Pinpoint the cell where the given text exists, returning its (X, Y) midpoint coordinate. 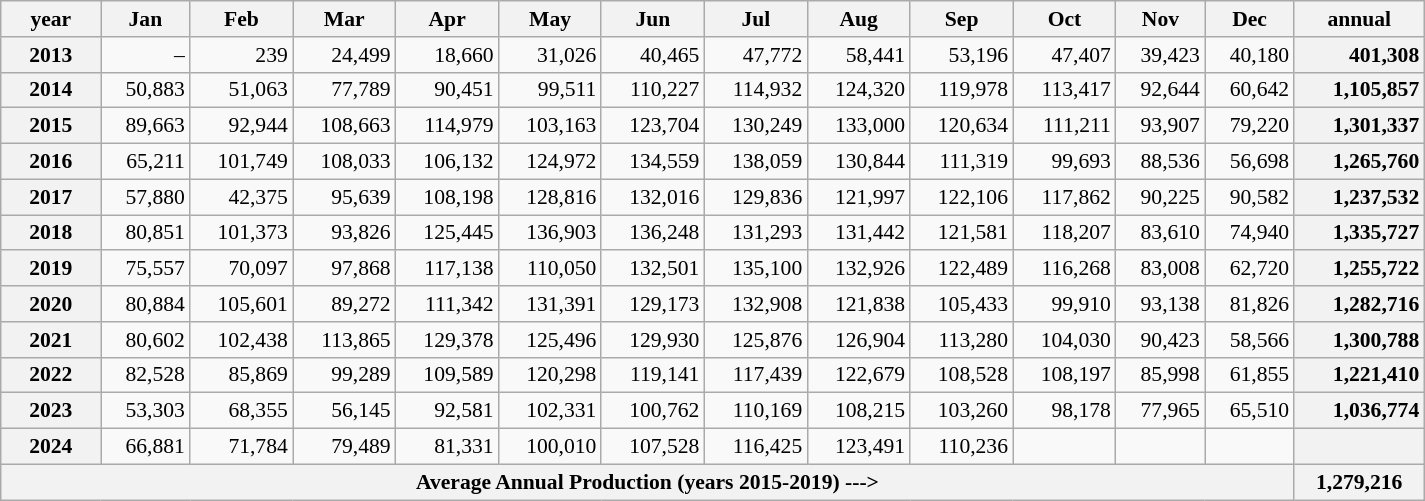
99,511 (550, 90)
70,097 (242, 269)
110,169 (756, 411)
113,280 (962, 340)
121,838 (858, 304)
39,423 (1160, 55)
131,293 (756, 233)
136,903 (550, 233)
108,663 (344, 126)
108,033 (344, 162)
Feb (242, 19)
128,816 (550, 197)
120,298 (550, 375)
108,197 (1064, 375)
132,908 (756, 304)
114,979 (448, 126)
103,163 (550, 126)
2018 (51, 233)
1,300,788 (1359, 340)
65,211 (146, 162)
130,249 (756, 126)
108,198 (448, 197)
40,465 (652, 55)
125,876 (756, 340)
90,225 (1160, 197)
82,528 (146, 375)
90,582 (1250, 197)
129,930 (652, 340)
120,634 (962, 126)
93,138 (1160, 304)
124,972 (550, 162)
40,180 (1250, 55)
93,907 (1160, 126)
Jan (146, 19)
58,566 (1250, 340)
Mar (344, 19)
83,610 (1160, 233)
– (146, 55)
2013 (51, 55)
65,510 (1250, 411)
126,904 (858, 340)
Jun (652, 19)
61,855 (1250, 375)
83,008 (1160, 269)
1,279,216 (1359, 482)
18,660 (448, 55)
2017 (51, 197)
Average Annual Production (years 2015-2019) ---> (648, 482)
117,862 (1064, 197)
401,308 (1359, 55)
57,880 (146, 197)
95,639 (344, 197)
81,331 (448, 447)
125,445 (448, 233)
124,320 (858, 90)
1,265,760 (1359, 162)
113,417 (1064, 90)
92,581 (448, 411)
90,451 (448, 90)
107,528 (652, 447)
133,000 (858, 126)
2024 (51, 447)
99,693 (1064, 162)
138,059 (756, 162)
135,100 (756, 269)
31,026 (550, 55)
114,932 (756, 90)
108,215 (858, 411)
117,439 (756, 375)
121,997 (858, 197)
81,826 (1250, 304)
year (51, 19)
119,141 (652, 375)
110,236 (962, 447)
75,557 (146, 269)
1,105,857 (1359, 90)
130,844 (858, 162)
Dec (1250, 19)
118,207 (1064, 233)
131,442 (858, 233)
110,050 (550, 269)
80,851 (146, 233)
88,536 (1160, 162)
116,268 (1064, 269)
111,319 (962, 162)
53,196 (962, 55)
97,868 (344, 269)
85,869 (242, 375)
53,303 (146, 411)
2019 (51, 269)
99,289 (344, 375)
Apr (448, 19)
80,884 (146, 304)
105,601 (242, 304)
80,602 (146, 340)
2015 (51, 126)
2016 (51, 162)
239 (242, 55)
131,391 (550, 304)
100,010 (550, 447)
annual (1359, 19)
99,910 (1064, 304)
129,378 (448, 340)
92,644 (1160, 90)
77,789 (344, 90)
42,375 (242, 197)
100,762 (652, 411)
May (550, 19)
1,221,410 (1359, 375)
2022 (51, 375)
109,589 (448, 375)
119,978 (962, 90)
123,491 (858, 447)
106,132 (448, 162)
122,679 (858, 375)
102,438 (242, 340)
79,489 (344, 447)
1,237,532 (1359, 197)
108,528 (962, 375)
Sep (962, 19)
56,145 (344, 411)
71,784 (242, 447)
Nov (1160, 19)
98,178 (1064, 411)
89,272 (344, 304)
50,883 (146, 90)
129,173 (652, 304)
116,425 (756, 447)
24,499 (344, 55)
1,036,774 (1359, 411)
129,836 (756, 197)
132,926 (858, 269)
Oct (1064, 19)
110,227 (652, 90)
77,965 (1160, 411)
1,335,727 (1359, 233)
2023 (51, 411)
103,260 (962, 411)
58,441 (858, 55)
Jul (756, 19)
66,881 (146, 447)
68,355 (242, 411)
122,106 (962, 197)
132,501 (652, 269)
60,642 (1250, 90)
123,704 (652, 126)
121,581 (962, 233)
104,030 (1064, 340)
111,211 (1064, 126)
125,496 (550, 340)
93,826 (344, 233)
85,998 (1160, 375)
136,248 (652, 233)
Aug (858, 19)
1,301,337 (1359, 126)
47,407 (1064, 55)
79,220 (1250, 126)
1,282,716 (1359, 304)
134,559 (652, 162)
2020 (51, 304)
105,433 (962, 304)
101,373 (242, 233)
90,423 (1160, 340)
113,865 (344, 340)
62,720 (1250, 269)
101,749 (242, 162)
74,940 (1250, 233)
47,772 (756, 55)
102,331 (550, 411)
56,698 (1250, 162)
89,663 (146, 126)
122,489 (962, 269)
117,138 (448, 269)
2014 (51, 90)
111,342 (448, 304)
51,063 (242, 90)
92,944 (242, 126)
132,016 (652, 197)
1,255,722 (1359, 269)
2021 (51, 340)
